Return (x, y) of the center of cell containing provided text 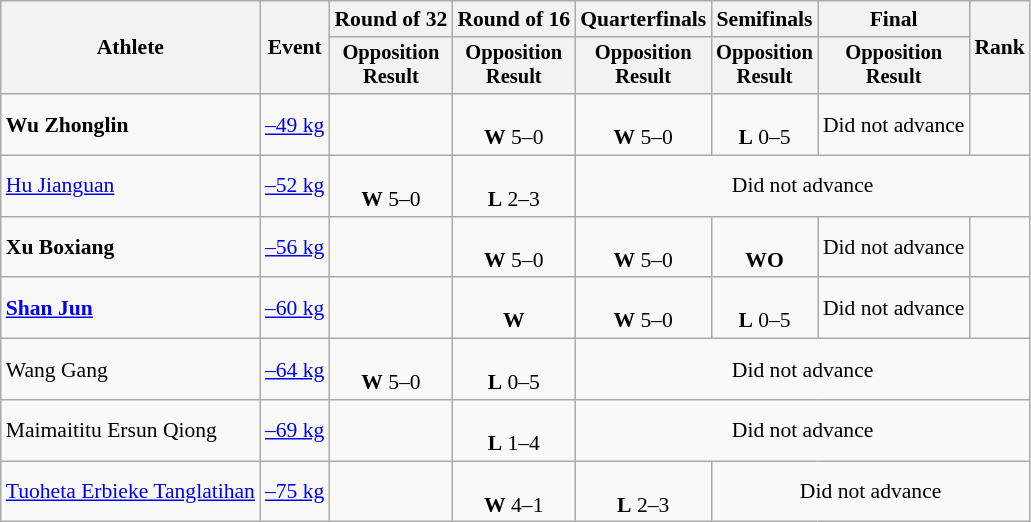
–69 kg (294, 430)
Final (894, 19)
–52 kg (294, 186)
Hu Jianguan (130, 186)
Shan Jun (130, 308)
–56 kg (294, 248)
Wu Zhonglin (130, 124)
Round of 32 (390, 19)
Athlete (130, 48)
Semifinals (764, 19)
Maimaititu Ersun Qiong (130, 430)
Xu Boxiang (130, 248)
–60 kg (294, 308)
–49 kg (294, 124)
W 4–1 (514, 492)
L 1–4 (514, 430)
Round of 16 (514, 19)
Quarterfinals (643, 19)
W (514, 308)
Wang Gang (130, 370)
–64 kg (294, 370)
WO (764, 248)
Tuoheta Erbieke Tanglatihan (130, 492)
Event (294, 48)
Rank (1000, 48)
–75 kg (294, 492)
